Determine the (x, y) coordinate at the center of the cell enclosing the given text.  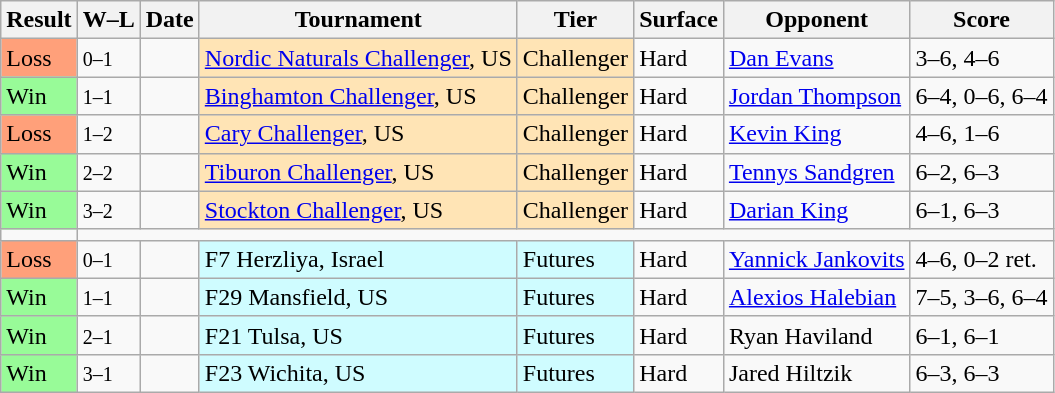
Tournament (358, 20)
7–5, 3–6, 6–4 (982, 297)
F23 Wichita, US (358, 373)
Dan Evans (816, 58)
Kevin King (816, 134)
Tennys Sandgren (816, 172)
3–2 (108, 210)
1–2 (108, 134)
6–3, 6–3 (982, 373)
F7 Herzliya, Israel (358, 259)
Cary Challenger, US (358, 134)
6–1, 6–1 (982, 335)
Ryan Haviland (816, 335)
Score (982, 20)
Stockton Challenger, US (358, 210)
Darian King (816, 210)
Jordan Thompson (816, 96)
Surface (679, 20)
Binghamton Challenger, US (358, 96)
2–1 (108, 335)
F29 Mansfield, US (358, 297)
F21 Tulsa, US (358, 335)
Tier (575, 20)
3–6, 4–6 (982, 58)
3–1 (108, 373)
6–4, 0–6, 6–4 (982, 96)
Yannick Jankovits (816, 259)
W–L (108, 20)
4–6, 0–2 ret. (982, 259)
Date (170, 20)
6–1, 6–3 (982, 210)
Jared Hiltzik (816, 373)
2–2 (108, 172)
Alexios Halebian (816, 297)
Tiburon Challenger, US (358, 172)
Result (39, 20)
4–6, 1–6 (982, 134)
Nordic Naturals Challenger, US (358, 58)
Opponent (816, 20)
6–2, 6–3 (982, 172)
